Locate the cell with the specified text and output its [x, y] center coordinate. 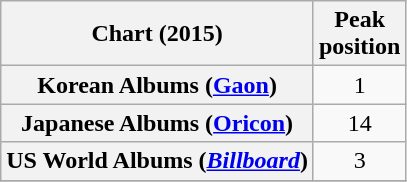
US World Albums (Billboard) [158, 161]
Chart (2015) [158, 34]
14 [359, 123]
3 [359, 161]
Korean Albums (Gaon) [158, 85]
1 [359, 85]
Peakposition [359, 34]
Japanese Albums (Oricon) [158, 123]
